Return the (x, y) coordinate for the center point of the cell that contains the specified text.  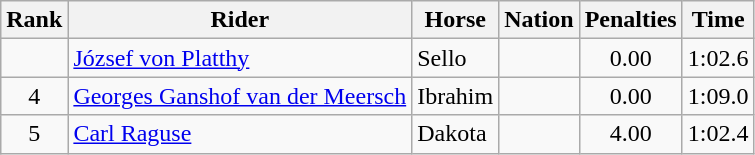
5 (34, 134)
Rider (240, 20)
Penalties (630, 20)
Nation (539, 20)
Time (718, 20)
1:02.6 (718, 58)
Georges Ganshof van der Meersch (240, 96)
Rank (34, 20)
Sello (456, 58)
József von Platthy (240, 58)
Carl Raguse (240, 134)
4 (34, 96)
Ibrahim (456, 96)
1:02.4 (718, 134)
1:09.0 (718, 96)
Horse (456, 20)
Dakota (456, 134)
4.00 (630, 134)
